Return the (X, Y) coordinate for the center point of the cell that contains the specified text.  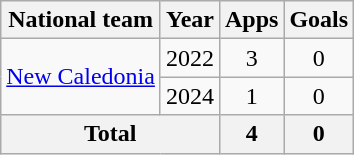
Year (190, 20)
2022 (190, 58)
New Caledonia (81, 77)
4 (251, 134)
Total (110, 134)
2024 (190, 96)
3 (251, 58)
1 (251, 96)
Apps (251, 20)
Goals (319, 20)
National team (81, 20)
